Return the [X, Y] coordinate for the center point of the cell that contains the specified text.  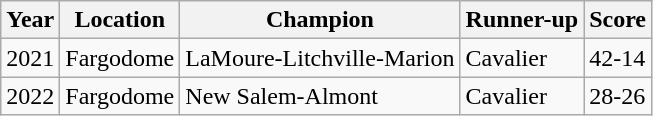
LaMoure-Litchville-Marion [320, 58]
Year [30, 20]
28-26 [618, 96]
Runner-up [522, 20]
2021 [30, 58]
Champion [320, 20]
Location [120, 20]
2022 [30, 96]
New Salem-Almont [320, 96]
42-14 [618, 58]
Score [618, 20]
